Identify which cell holds the provided text, then report its [x, y] central coordinate. 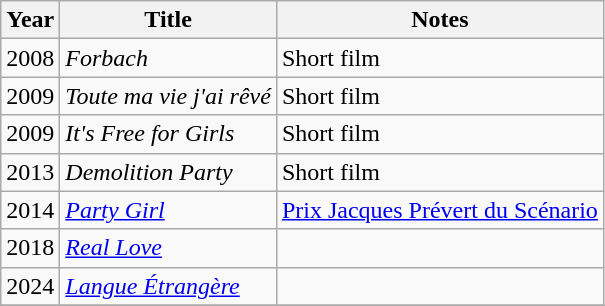
2018 [30, 248]
Langue Étrangère [168, 286]
Forbach [168, 58]
It's Free for Girls [168, 134]
2008 [30, 58]
Real Love [168, 248]
2013 [30, 172]
Demolition Party [168, 172]
Notes [440, 20]
2014 [30, 210]
Year [30, 20]
Toute ma vie j'ai rêvé [168, 96]
Title [168, 20]
2024 [30, 286]
Prix Jacques Prévert du Scénario [440, 210]
Party Girl [168, 210]
